From the cell containing the given text, extract its center point as (x, y) coordinate. 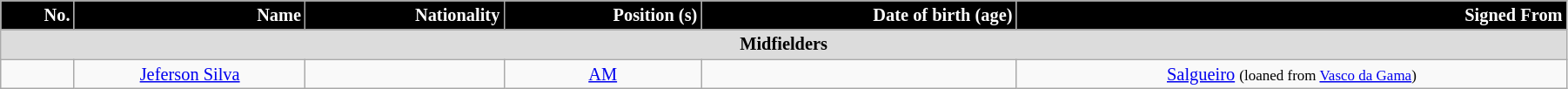
Signed From (1291, 15)
Salgueiro (loaned from Vasco da Gama) (1291, 74)
Jeferson Silva (190, 74)
Name (190, 15)
No. (38, 15)
Nationality (405, 15)
Position (s) (602, 15)
Date of birth (age) (859, 15)
AM (602, 74)
Midfielders (784, 44)
